Detect which cell encompasses the target text, then output its [x, y] center coordinate. 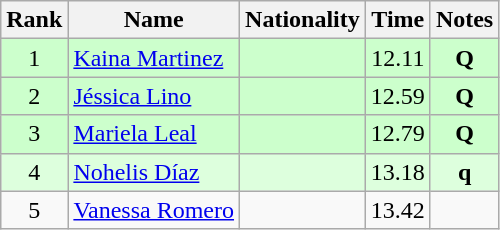
3 [34, 134]
Time [398, 20]
12.79 [398, 134]
Name [154, 20]
Nationality [303, 20]
1 [34, 58]
Rank [34, 20]
4 [34, 172]
Kaina Martinez [154, 58]
Vanessa Romero [154, 210]
12.59 [398, 96]
12.11 [398, 58]
Jéssica Lino [154, 96]
Mariela Leal [154, 134]
13.18 [398, 172]
13.42 [398, 210]
2 [34, 96]
Nohelis Díaz [154, 172]
Notes [464, 20]
5 [34, 210]
q [464, 172]
